Provide the (X, Y) coordinate of the cell's center where the given text is located.  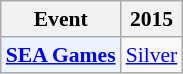
Silver (152, 55)
2015 (152, 19)
Event (61, 19)
SEA Games (61, 55)
